For the text-containing cell, return its midpoint in (x, y) coordinate format. 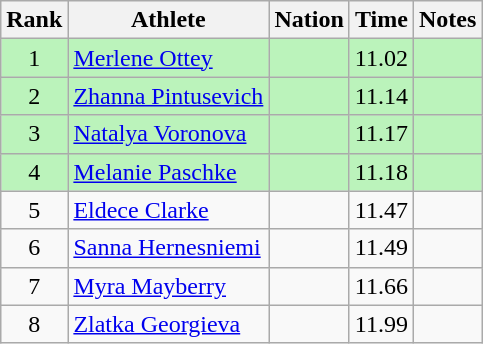
11.66 (381, 286)
Zlatka Georgieva (168, 324)
Sanna Hernesniemi (168, 248)
1 (34, 58)
7 (34, 286)
3 (34, 134)
Natalya Voronova (168, 134)
11.99 (381, 324)
11.02 (381, 58)
11.47 (381, 210)
Zhanna Pintusevich (168, 96)
Nation (309, 20)
2 (34, 96)
Myra Mayberry (168, 286)
Melanie Paschke (168, 172)
Notes (447, 20)
Time (381, 20)
11.17 (381, 134)
6 (34, 248)
Merlene Ottey (168, 58)
8 (34, 324)
4 (34, 172)
Eldece Clarke (168, 210)
11.18 (381, 172)
Rank (34, 20)
5 (34, 210)
Athlete (168, 20)
11.14 (381, 96)
11.49 (381, 248)
